Identify which cell holds the provided text, then report its [x, y] central coordinate. 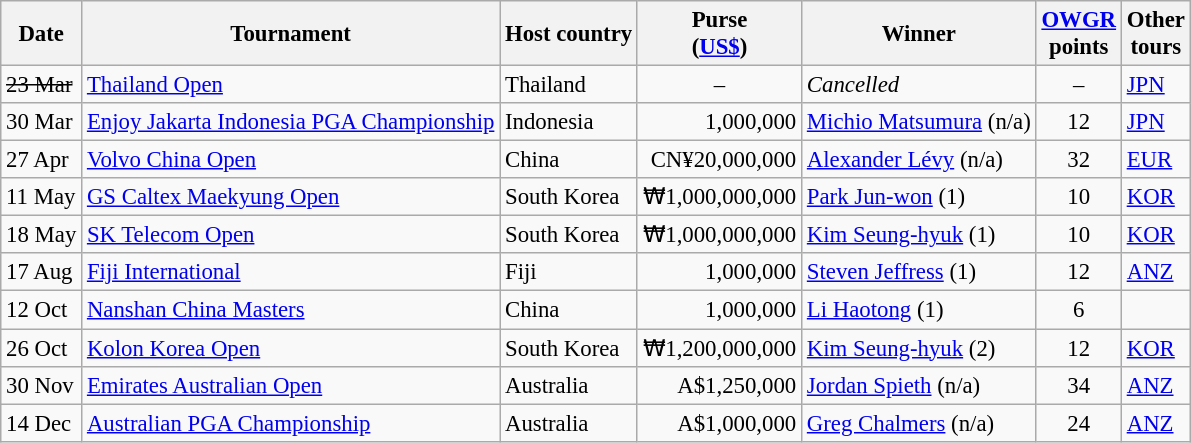
Host country [569, 34]
CN¥20,000,000 [719, 160]
17 Aug [42, 273]
6 [1078, 310]
₩1,200,000,000 [719, 348]
GS Caltex Maekyung Open [291, 197]
A$1,250,000 [719, 385]
Australian PGA Championship [291, 423]
Date [42, 34]
34 [1078, 385]
Michio Matsumura (n/a) [920, 122]
Tournament [291, 34]
OWGRpoints [1078, 34]
Jordan Spieth (n/a) [920, 385]
14 Dec [42, 423]
Cancelled [920, 85]
Volvo China Open [291, 160]
Li Haotong (1) [920, 310]
12 Oct [42, 310]
Fiji International [291, 273]
Thailand Open [291, 85]
Winner [920, 34]
Greg Chalmers (n/a) [920, 423]
24 [1078, 423]
30 Mar [42, 122]
27 Apr [42, 160]
Nanshan China Masters [291, 310]
Steven Jeffress (1) [920, 273]
23 Mar [42, 85]
18 May [42, 235]
Park Jun-won (1) [920, 197]
EUR [1156, 160]
Alexander Lévy (n/a) [920, 160]
Kim Seung-hyuk (1) [920, 235]
Indonesia [569, 122]
Enjoy Jakarta Indonesia PGA Championship [291, 122]
Fiji [569, 273]
Kolon Korea Open [291, 348]
A$1,000,000 [719, 423]
30 Nov [42, 385]
SK Telecom Open [291, 235]
26 Oct [42, 348]
11 May [42, 197]
32 [1078, 160]
Purse(US$) [719, 34]
Thailand [569, 85]
Kim Seung-hyuk (2) [920, 348]
Emirates Australian Open [291, 385]
Othertours [1156, 34]
